From the cell containing the given text, extract its center point as (X, Y) coordinate. 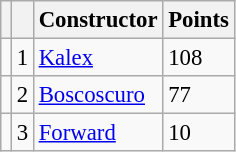
Constructor (98, 20)
1 (22, 58)
Boscoscuro (98, 95)
3 (22, 133)
10 (198, 133)
108 (198, 58)
2 (22, 95)
Forward (98, 133)
77 (198, 95)
Points (198, 20)
Kalex (98, 58)
